Detect which cell encompasses the target text, then output its (x, y) center coordinate. 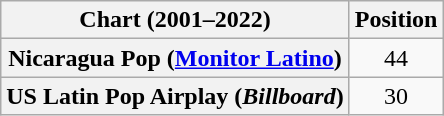
Nicaragua Pop (Monitor Latino) (175, 58)
44 (396, 58)
Position (396, 20)
US Latin Pop Airplay (Billboard) (175, 96)
Chart (2001–2022) (175, 20)
30 (396, 96)
